Pinpoint the cell where the given text exists, returning its (X, Y) midpoint coordinate. 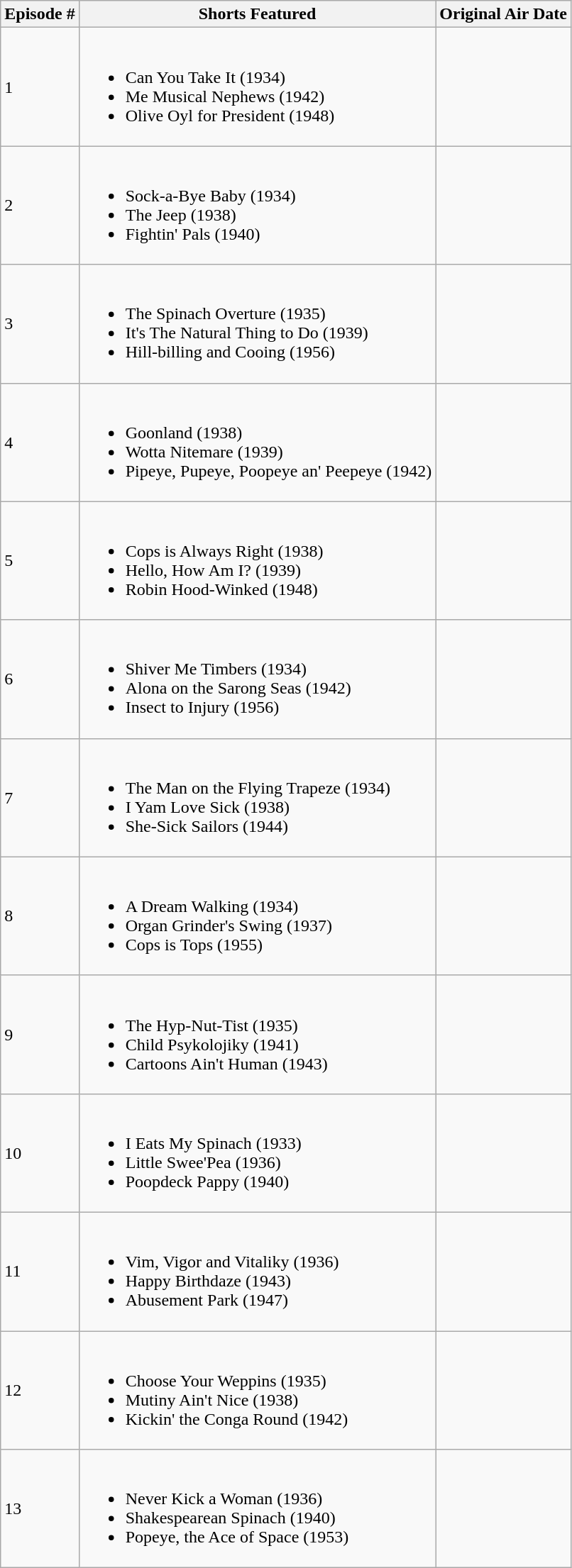
A Dream Walking (1934)Organ Grinder's Swing (1937)Cops is Tops (1955) (257, 916)
Shorts Featured (257, 14)
7 (40, 797)
12 (40, 1390)
The Spinach Overture (1935)It's The Natural Thing to Do (1939)Hill-billing and Cooing (1956) (257, 323)
8 (40, 916)
Shiver Me Timbers (1934)Alona on the Sarong Seas (1942)Insect to Injury (1956) (257, 679)
I Eats My Spinach (1933)Little Swee'Pea (1936)Poopdeck Pappy (1940) (257, 1153)
Episode # (40, 14)
1 (40, 87)
Choose Your Weppins (1935)Mutiny Ain't Nice (1938)Kickin' the Conga Round (1942) (257, 1390)
9 (40, 1034)
11 (40, 1271)
Original Air Date (504, 14)
13 (40, 1509)
10 (40, 1153)
2 (40, 206)
6 (40, 679)
The Hyp-Nut-Tist (1935)Child Psykolojiky (1941)Cartoons Ain't Human (1943) (257, 1034)
The Man on the Flying Trapeze (1934)I Yam Love Sick (1938)She-Sick Sailors (1944) (257, 797)
Sock-a-Bye Baby (1934)The Jeep (1938)Fightin' Pals (1940) (257, 206)
3 (40, 323)
Goonland (1938)Wotta Nitemare (1939)Pipeye, Pupeye, Poopeye an' Peepeye (1942) (257, 443)
Vim, Vigor and Vitaliky (1936)Happy Birthdaze (1943)Abusement Park (1947) (257, 1271)
Never Kick a Woman (1936)Shakespearean Spinach (1940)Popeye, the Ace of Space (1953) (257, 1509)
5 (40, 560)
4 (40, 443)
Can You Take It (1934)Me Musical Nephews (1942)Olive Oyl for President (1948) (257, 87)
Cops is Always Right (1938)Hello, How Am I? (1939)Robin Hood-Winked (1948) (257, 560)
